Output the [x, y] coordinate of the center of the cell containing the given text.  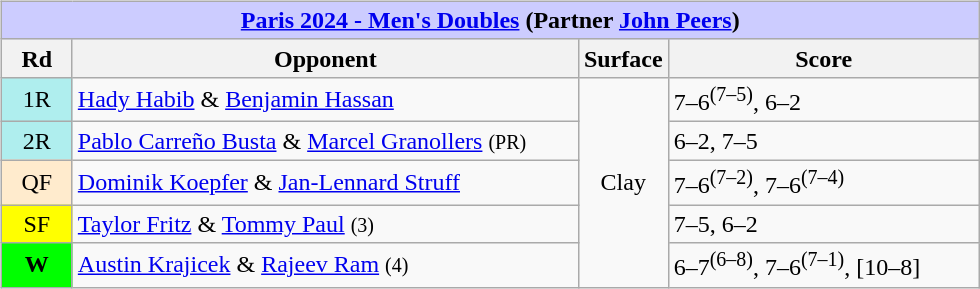
6–7(6–8), 7–6(7–1), [10–8] [824, 266]
Surface [623, 58]
Clay [623, 182]
QF [36, 182]
Rd [36, 58]
Hady Habib & Benjamin Hassan [325, 100]
6–2, 7–5 [824, 141]
Pablo Carreño Busta & Marcel Granollers (PR) [325, 141]
W [36, 266]
Paris 2024 - Men's Doubles (Partner John Peers) [490, 20]
7–5, 6–2 [824, 224]
7–6(7–5), 6–2 [824, 100]
1R [36, 100]
SF [36, 224]
Opponent [325, 58]
Dominik Koepfer & Jan-Lennard Struff [325, 182]
7–6(7–2), 7–6(7–4) [824, 182]
Austin Krajicek & Rajeev Ram (4) [325, 266]
Taylor Fritz & Tommy Paul (3) [325, 224]
Score [824, 58]
2R [36, 141]
